Scan for the cell matching the given text and deliver its (x, y) coordinate at center. 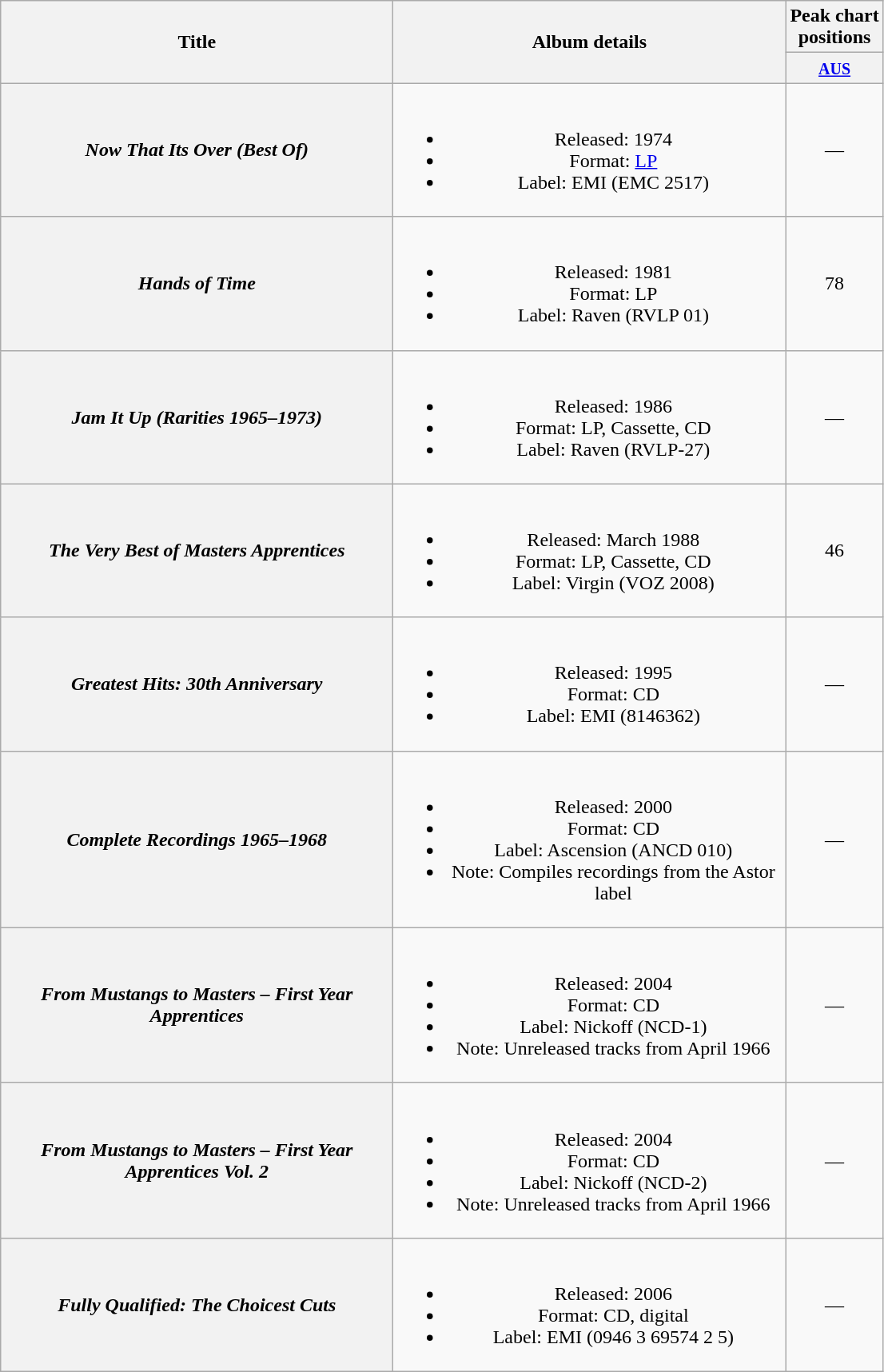
Fully Qualified: The Choicest Cuts (197, 1305)
Jam It Up (Rarities 1965–1973) (197, 417)
Released: 1995Format: CDLabel: EMI (8146362) (590, 684)
AUS (834, 68)
The Very Best of Masters Apprentices (197, 550)
78 (834, 283)
Released: 2004Format: CDLabel: Nickoff (NCD-1)Note: Unreleased tracks from April 1966 (590, 1005)
Released: 1974Format: LPLabel: EMI (EMC 2517) (590, 150)
From Mustangs to Masters – First Year Apprentices (197, 1005)
Peak chartpositions (834, 27)
Released: March 1988Format: LP, Cassette, CDLabel: Virgin (VOZ 2008) (590, 550)
From Mustangs to Masters – First Year Apprentices Vol. 2 (197, 1160)
Released: 2000Format: CDLabel: Ascension (ANCD 010)Note: Compiles recordings from the Astor label (590, 840)
Title (197, 42)
Greatest Hits: 30th Anniversary (197, 684)
Released: 2006Format: CD, digitalLabel: EMI (0946 3 69574 2 5) (590, 1305)
46 (834, 550)
Released: 1986Format: LP, Cassette, CDLabel: Raven (RVLP-27) (590, 417)
Album details (590, 42)
Released: 2004Format: CDLabel: Nickoff (NCD-2)Note: Unreleased tracks from April 1966 (590, 1160)
Complete Recordings 1965–1968 (197, 840)
Hands of Time (197, 283)
Now That Its Over (Best Of) (197, 150)
Released: 1981Format: LPLabel: Raven (RVLP 01) (590, 283)
